Extract the [X, Y] coordinate from the center of the cell holding the provided text.  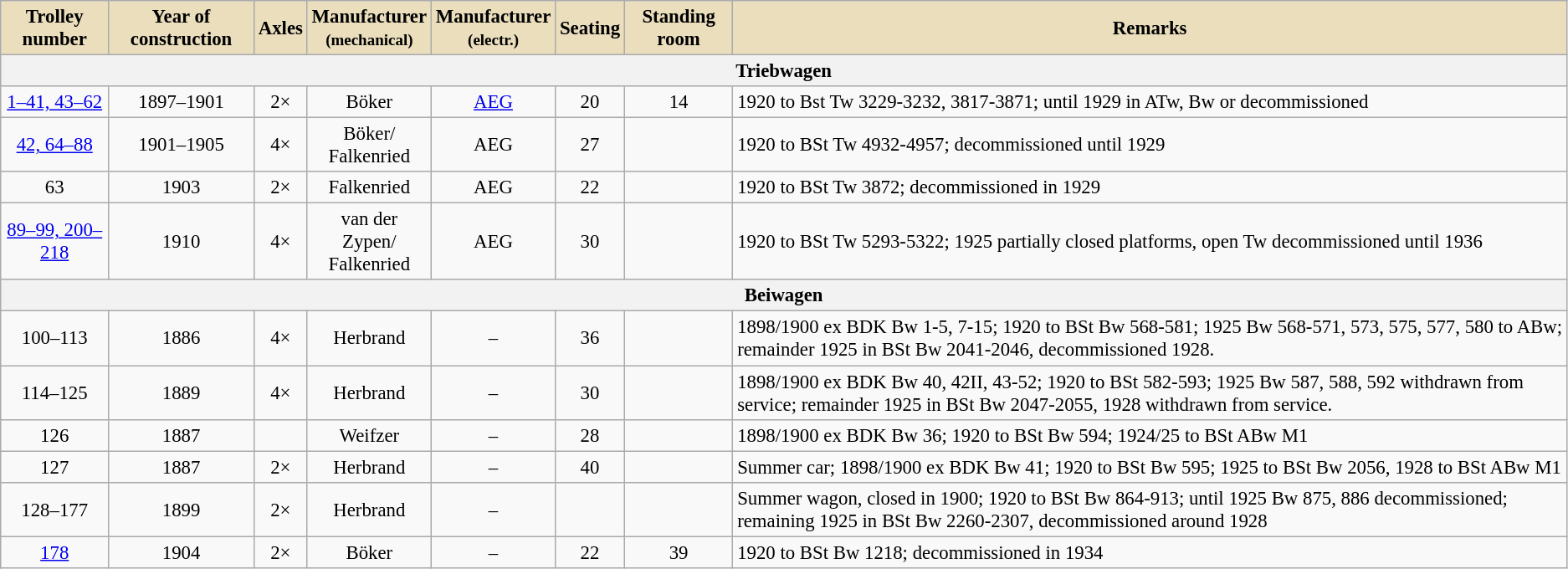
Manufacturer(electr.) [493, 28]
1920 to BSt Tw 3872; decommissioned in 1929 [1150, 187]
178 [55, 552]
27 [591, 146]
42, 64–88 [55, 146]
1889 [182, 393]
1910 [182, 242]
1897–1901 [182, 102]
63 [55, 187]
1920 to BSt Bw 1218; decommissioned in 1934 [1150, 552]
1–41, 43–62 [55, 102]
127 [55, 467]
1920 to Bst Tw 3229-3232, 3817-3871; until 1929 in ATw, Bw or decommissioned [1150, 102]
40 [591, 467]
Standing room [679, 28]
128–177 [55, 509]
Falkenried [369, 187]
126 [55, 435]
Triebwagen [784, 71]
14 [679, 102]
39 [679, 552]
28 [591, 435]
1898/1900 ex BDK Bw 36; 1920 to BSt Bw 594; 1924/25 to BSt ABw M1 [1150, 435]
Axles [280, 28]
Remarks [1150, 28]
1899 [182, 509]
Böker/Falkenried [369, 146]
Trolley number [55, 28]
36 [591, 338]
Manufacturer(mechanical) [369, 28]
Weifzer [369, 435]
89–99, 200–218 [55, 242]
1904 [182, 552]
100–113 [55, 338]
Summer car; 1898/1900 ex BDK Bw 41; 1920 to BSt Bw 595; 1925 to BSt Bw 2056, 1928 to BSt ABw M1 [1150, 467]
1886 [182, 338]
1920 to BSt Tw 4932-4957; decommissioned until 1929 [1150, 146]
van der Zypen/Falkenried [369, 242]
Beiwagen [784, 295]
Year of construction [182, 28]
20 [591, 102]
1920 to BSt Tw 5293-5322; 1925 partially closed platforms, open Tw decommissioned until 1936 [1150, 242]
1901–1905 [182, 146]
1903 [182, 187]
Seating [591, 28]
114–125 [55, 393]
